Scan for the cell matching the given text and deliver its (X, Y) coordinate at center. 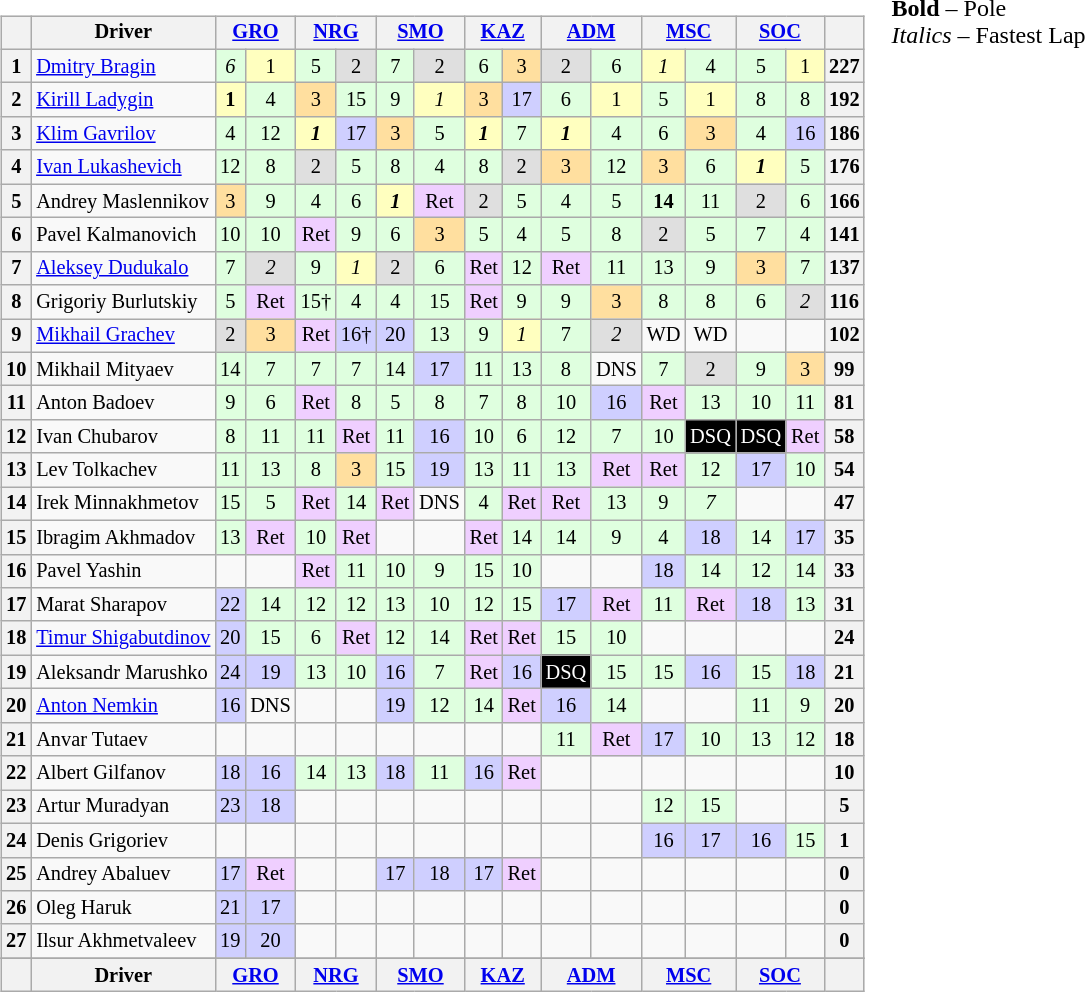
99 (844, 369)
54 (844, 470)
Artur Muradyan (123, 807)
Ivan Lukashevich (123, 167)
Klim Gavrilov (123, 134)
Ivan Chubarov (123, 437)
Irek Minnakhmetov (123, 504)
141 (844, 235)
16† (356, 336)
33 (844, 571)
Andrey Abaluev (123, 874)
Denis Grigoriev (123, 840)
166 (844, 201)
Grigoriy Burlutskiy (123, 302)
192 (844, 100)
Anvar Tutaev (123, 739)
186 (844, 134)
31 (844, 605)
Oleg Haruk (123, 908)
102 (844, 336)
Aleksey Dudukalo (123, 268)
47 (844, 504)
Timur Shigabutdinov (123, 638)
Mikhail Grachev (123, 336)
58 (844, 437)
Dmitry Bragin (123, 66)
81 (844, 403)
Pavel Yashin (123, 571)
26 (16, 908)
Andrey Maslennikov (123, 201)
116 (844, 302)
Marat Sharapov (123, 605)
Kirill Ladygin (123, 100)
Lev Tolkachev (123, 470)
15† (316, 302)
Anton Badoev (123, 403)
227 (844, 66)
137 (844, 268)
176 (844, 167)
Ilsur Akhmetvaleev (123, 941)
Albert Gilfanov (123, 773)
27 (16, 941)
Mikhail Mityaev (123, 369)
35 (844, 537)
Anton Nemkin (123, 706)
Ibragim Akhmadov (123, 537)
Pavel Kalmanovich (123, 235)
Aleksandr Marushko (123, 672)
25 (16, 874)
